Find where the given text appears and provide that cell's center as (X, Y) coordinate. 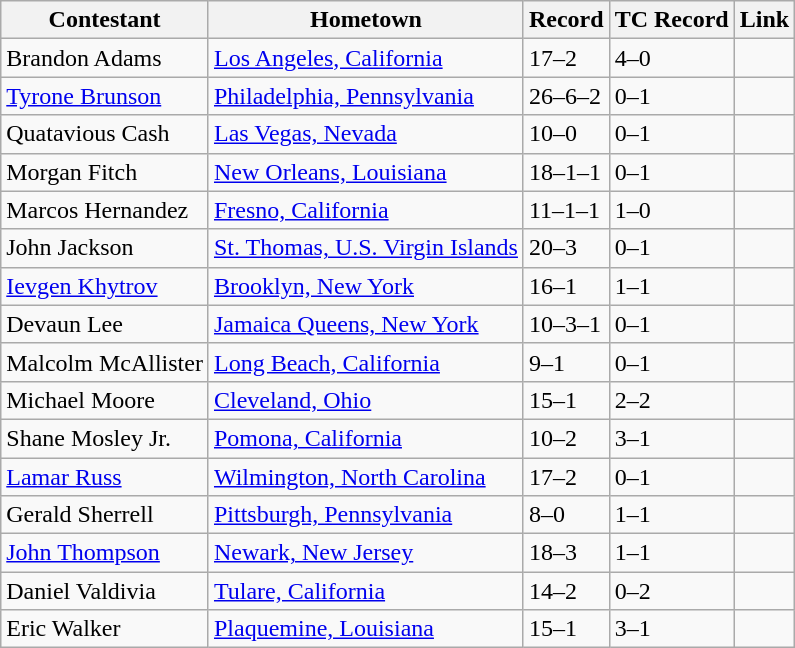
14–2 (566, 591)
Las Vegas, Nevada (366, 134)
8–0 (566, 515)
2–2 (672, 400)
Newark, New Jersey (366, 553)
Eric Walker (105, 629)
10–0 (566, 134)
Plaquemine, Louisiana (366, 629)
10–2 (566, 438)
0–2 (672, 591)
Record (566, 20)
Quatavious Cash (105, 134)
Malcolm McAllister (105, 362)
Los Angeles, California (366, 58)
1–0 (672, 210)
Lamar Russ (105, 477)
Daniel Valdivia (105, 591)
Morgan Fitch (105, 172)
Pomona, California (366, 438)
Pittsburgh, Pennsylvania (366, 515)
Gerald Sherrell (105, 515)
Link (764, 20)
10–3–1 (566, 324)
Michael Moore (105, 400)
Hometown (366, 20)
Cleveland, Ohio (366, 400)
John Thompson (105, 553)
16–1 (566, 286)
Philadelphia, Pennsylvania (366, 96)
9–1 (566, 362)
Brandon Adams (105, 58)
Brooklyn, New York (366, 286)
Fresno, California (366, 210)
20–3 (566, 248)
Tyrone Brunson (105, 96)
Contestant (105, 20)
Jamaica Queens, New York (366, 324)
Marcos Hernandez (105, 210)
11–1–1 (566, 210)
St. Thomas, U.S. Virgin Islands (366, 248)
Wilmington, North Carolina (366, 477)
Devaun Lee (105, 324)
18–3 (566, 553)
John Jackson (105, 248)
4–0 (672, 58)
New Orleans, Louisiana (366, 172)
Shane Mosley Jr. (105, 438)
Ievgen Khytrov (105, 286)
TC Record (672, 20)
18–1–1 (566, 172)
Tulare, California (366, 591)
Long Beach, California (366, 362)
26–6–2 (566, 96)
